Detect which cell encompasses the target text, then output its [x, y] center coordinate. 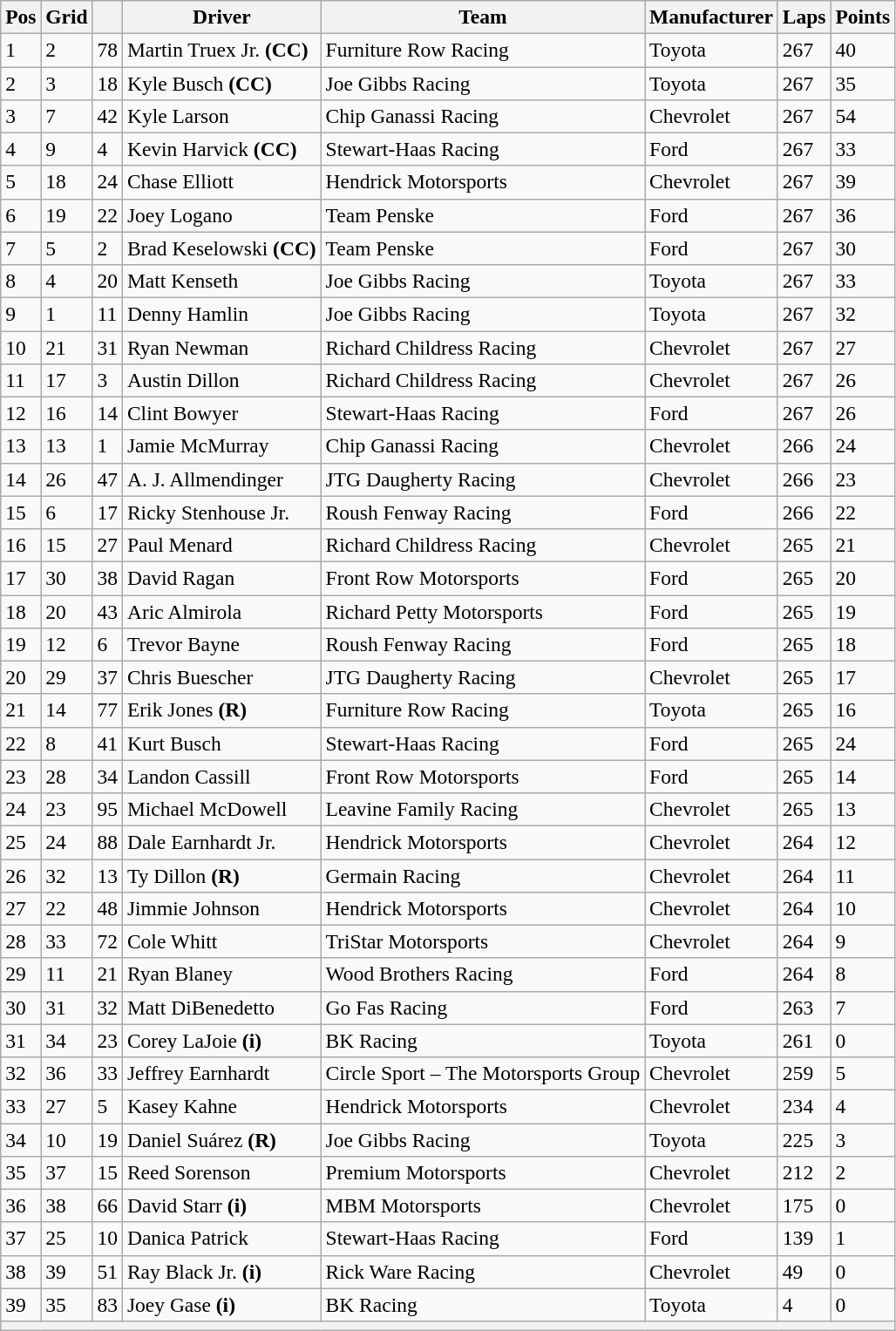
259 [804, 1073]
David Starr (i) [221, 1205]
Pos [21, 17]
Brad Keselowski (CC) [221, 248]
234 [804, 1106]
43 [107, 611]
Erik Jones (R) [221, 710]
Ty Dillon (R) [221, 875]
Michael McDowell [221, 809]
Team [483, 17]
263 [804, 1008]
Reed Sorenson [221, 1172]
Richard Petty Motorsports [483, 611]
Kurt Busch [221, 744]
139 [804, 1239]
Austin Dillon [221, 380]
Landon Cassill [221, 777]
54 [863, 116]
78 [107, 50]
Circle Sport – The Motorsports Group [483, 1073]
Jeffrey Earnhardt [221, 1073]
Germain Racing [483, 875]
Cole Whitt [221, 941]
48 [107, 908]
Grid [66, 17]
Paul Menard [221, 545]
Martin Truex Jr. (CC) [221, 50]
72 [107, 941]
Chris Buescher [221, 677]
Jamie McMurray [221, 446]
Kasey Kahne [221, 1106]
95 [107, 809]
Leavine Family Racing [483, 809]
42 [107, 116]
Points [863, 17]
51 [107, 1272]
Matt DiBenedetto [221, 1008]
Ricky Stenhouse Jr. [221, 513]
Kyle Larson [221, 116]
Ryan Newman [221, 347]
77 [107, 710]
Chase Elliott [221, 182]
MBM Motorsports [483, 1205]
Corey LaJoie (i) [221, 1041]
83 [107, 1305]
Rick Ware Racing [483, 1272]
212 [804, 1172]
Laps [804, 17]
41 [107, 744]
88 [107, 842]
225 [804, 1139]
TriStar Motorsports [483, 941]
Aric Almirola [221, 611]
A. J. Allmendinger [221, 479]
David Ragan [221, 578]
47 [107, 479]
Ray Black Jr. (i) [221, 1272]
Kevin Harvick (CC) [221, 149]
Jimmie Johnson [221, 908]
Ryan Blaney [221, 974]
Danica Patrick [221, 1239]
Go Fas Racing [483, 1008]
Joey Logano [221, 215]
Joey Gase (i) [221, 1305]
40 [863, 50]
Daniel Suárez (R) [221, 1139]
175 [804, 1205]
Premium Motorsports [483, 1172]
Dale Earnhardt Jr. [221, 842]
261 [804, 1041]
Clint Bowyer [221, 413]
Matt Kenseth [221, 281]
Manufacturer [711, 17]
Trevor Bayne [221, 644]
Kyle Busch (CC) [221, 83]
66 [107, 1205]
Denny Hamlin [221, 314]
49 [804, 1272]
Driver [221, 17]
Wood Brothers Racing [483, 974]
